Pinpoint the cell where the given text exists, returning its [X, Y] midpoint coordinate. 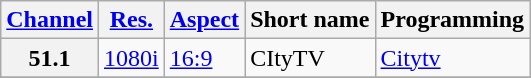
51.1 [50, 58]
Channel [50, 20]
Short name [310, 20]
Programming [452, 20]
Res. [132, 20]
CItyTV [310, 58]
1080i [132, 58]
Citytv [452, 58]
16:9 [204, 58]
Aspect [204, 20]
